Pinpoint the cell where the given text exists, returning its (X, Y) midpoint coordinate. 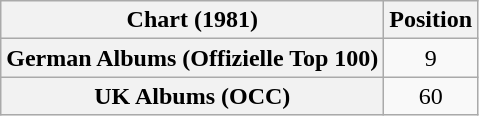
60 (431, 96)
Position (431, 20)
Chart (1981) (192, 20)
UK Albums (OCC) (192, 96)
German Albums (Offizielle Top 100) (192, 58)
9 (431, 58)
